For the text-containing cell, return its midpoint in [X, Y] coordinate format. 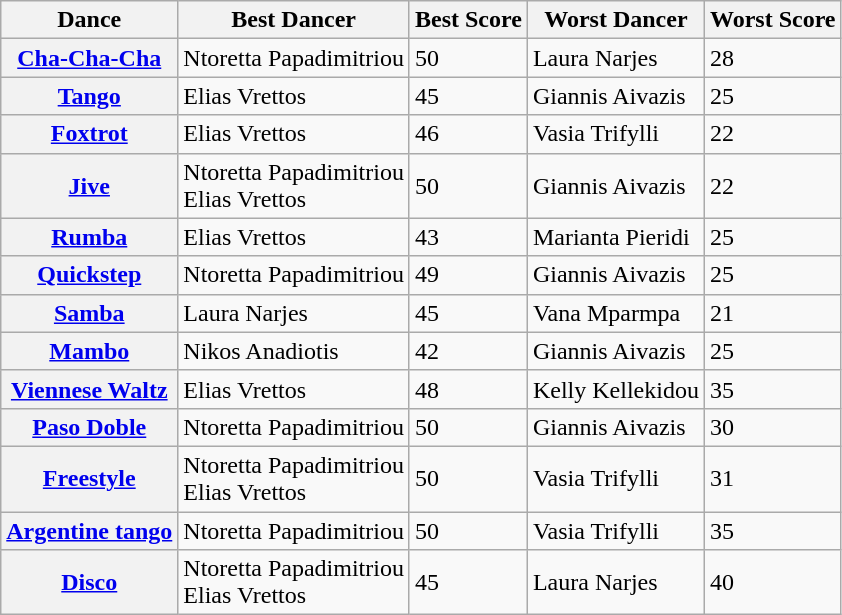
48 [468, 389]
43 [468, 237]
Disco [90, 582]
Paso Doble [90, 427]
Worst Score [772, 20]
Rumba [90, 237]
21 [772, 313]
Freestyle [90, 478]
Best Score [468, 20]
42 [468, 351]
Cha-Cha-Cha [90, 58]
Best Dancer [294, 20]
31 [772, 478]
Samba [90, 313]
Foxtrot [90, 134]
40 [772, 582]
Tango [90, 96]
Mambo [90, 351]
Argentine tango [90, 531]
28 [772, 58]
Worst Dancer [616, 20]
Dance [90, 20]
Jive [90, 186]
Kelly Kellekidou [616, 389]
46 [468, 134]
30 [772, 427]
49 [468, 275]
Nikos Anadiotis [294, 351]
Marianta Pieridi [616, 237]
Vana Mparmpa [616, 313]
Quickstep [90, 275]
Viennese Waltz [90, 389]
